Scan for the cell matching the given text and deliver its (x, y) coordinate at center. 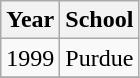
Year (30, 20)
School (100, 20)
Purdue (100, 58)
1999 (30, 58)
